Find where the given text appears and provide that cell's center as (x, y) coordinate. 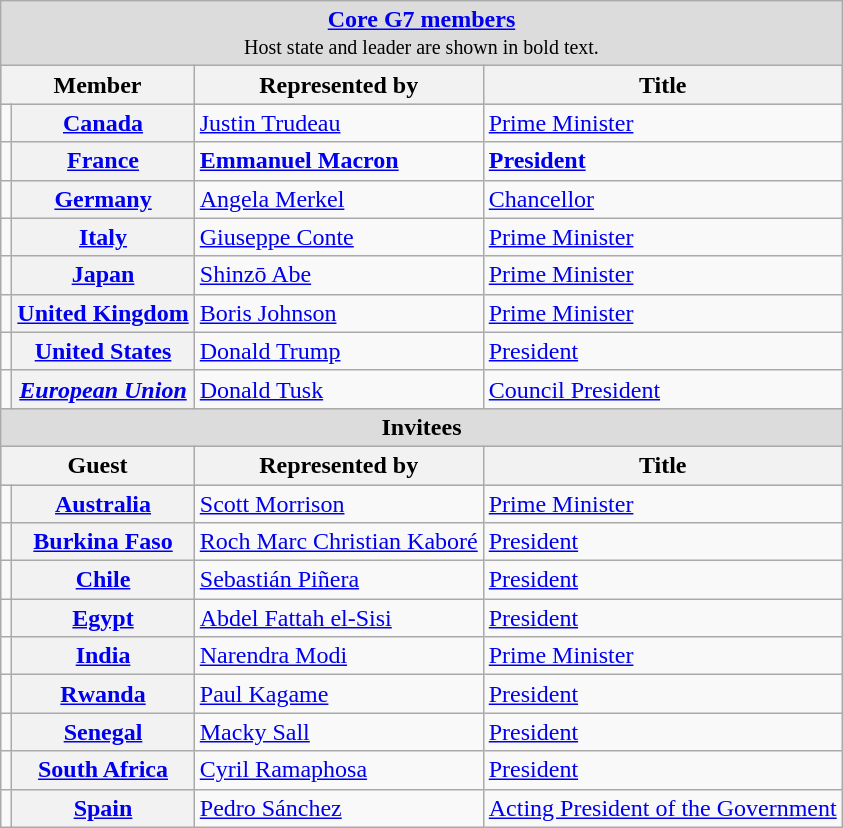
Abdel Fattah el-Sisi (338, 618)
Acting President of the Government (662, 808)
European Union (103, 389)
South Africa (103, 770)
Paul Kagame (338, 694)
Giuseppe Conte (338, 237)
Guest (98, 465)
Cyril Ramaphosa (338, 770)
Donald Tusk (338, 389)
Canada (103, 123)
Sebastián Piñera (338, 580)
Australia (103, 503)
Shinzō Abe (338, 275)
Spain (103, 808)
United States (103, 351)
Donald Trump (338, 351)
Chancellor (662, 199)
Macky Sall (338, 732)
United Kingdom (103, 313)
Invitees (422, 427)
Rwanda (103, 694)
Senegal (103, 732)
Germany (103, 199)
Core G7 membersHost state and leader are shown in bold text. (422, 34)
Boris Johnson (338, 313)
Council President (662, 389)
Japan (103, 275)
India (103, 656)
Chile (103, 580)
Angela Merkel (338, 199)
Burkina Faso (103, 542)
Justin Trudeau (338, 123)
France (103, 161)
Member (98, 85)
Roch Marc Christian Kaboré (338, 542)
Pedro Sánchez (338, 808)
Narendra Modi (338, 656)
Scott Morrison (338, 503)
Egypt (103, 618)
Emmanuel Macron (338, 161)
Italy (103, 237)
